For the text-containing cell, return its midpoint in [X, Y] coordinate format. 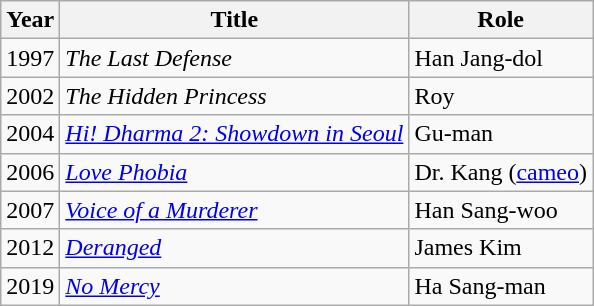
Year [30, 20]
2007 [30, 210]
No Mercy [234, 286]
Dr. Kang (cameo) [501, 172]
Love Phobia [234, 172]
2012 [30, 248]
Han Jang-dol [501, 58]
The Hidden Princess [234, 96]
Deranged [234, 248]
2002 [30, 96]
The Last Defense [234, 58]
Roy [501, 96]
James Kim [501, 248]
2019 [30, 286]
Ha Sang-man [501, 286]
2006 [30, 172]
Voice of a Murderer [234, 210]
2004 [30, 134]
Han Sang-woo [501, 210]
1997 [30, 58]
Hi! Dharma 2: Showdown in Seoul [234, 134]
Gu-man [501, 134]
Role [501, 20]
Title [234, 20]
